Determine the (x, y) coordinate at the center of the cell enclosing the given text.  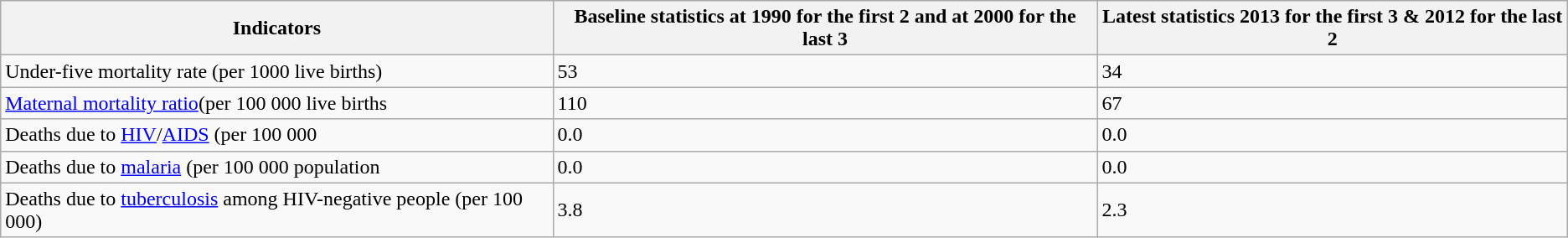
34 (1332, 71)
Maternal mortality ratio(per 100 000 live births (276, 103)
Deaths due to HIV/AIDS (per 100 000 (276, 135)
Under-five mortality rate (per 1000 live births) (276, 71)
Indicators (276, 28)
2.3 (1332, 210)
3.8 (825, 210)
Deaths due to malaria (per 100 000 population (276, 167)
Deaths due to tuberculosis among HIV-negative people (per 100 000) (276, 210)
Baseline statistics at 1990 for the first 2 and at 2000 for the last 3 (825, 28)
Latest statistics 2013 for the first 3 & 2012 for the last 2 (1332, 28)
53 (825, 71)
110 (825, 103)
67 (1332, 103)
